Capture the cell that displays the provided text and extract its [X, Y] central coordinate. 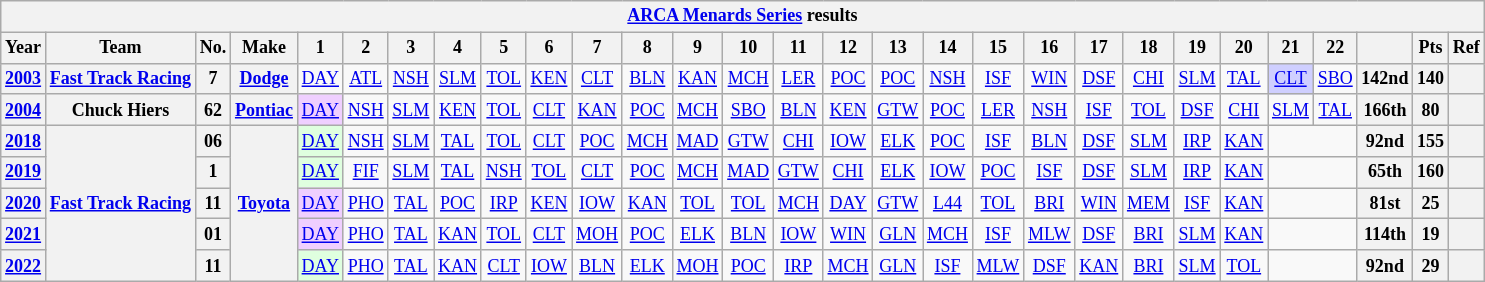
Year [24, 48]
Chuck Hiers [120, 110]
L44 [948, 204]
No. [212, 48]
13 [898, 48]
Pts [1431, 48]
142nd [1385, 78]
9 [698, 48]
80 [1431, 110]
16 [1050, 48]
14 [948, 48]
FIF [366, 172]
17 [1099, 48]
06 [212, 140]
ARCA Menards Series results [742, 16]
Toyota [264, 203]
Ref [1466, 48]
21 [1291, 48]
2019 [24, 172]
81st [1385, 204]
Pontiac [264, 110]
29 [1431, 266]
MEM [1149, 204]
5 [504, 48]
01 [212, 234]
ATL [366, 78]
20 [1244, 48]
2021 [24, 234]
25 [1431, 204]
2020 [24, 204]
Make [264, 48]
2004 [24, 110]
4 [458, 48]
15 [998, 48]
Team [120, 48]
155 [1431, 140]
22 [1335, 48]
Dodge [264, 78]
12 [848, 48]
6 [549, 48]
114th [1385, 234]
160 [1431, 172]
62 [212, 110]
2022 [24, 266]
2 [366, 48]
2018 [24, 140]
166th [1385, 110]
3 [411, 48]
65th [1385, 172]
18 [1149, 48]
8 [647, 48]
2003 [24, 78]
140 [1431, 78]
10 [748, 48]
